Scan for the cell matching the given text and deliver its [X, Y] coordinate at center. 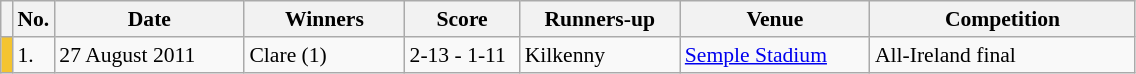
Clare (1) [324, 55]
Venue [775, 19]
Semple Stadium [775, 55]
Kilkenny [600, 55]
Competition [1002, 19]
27 August 2011 [149, 55]
All-Ireland final [1002, 55]
1. [33, 55]
Score [462, 19]
No. [33, 19]
Date [149, 19]
Winners [324, 19]
2-13 - 1-11 [462, 55]
Runners-up [600, 19]
